Determine the (X, Y) coordinate at the center of the cell enclosing the given text.  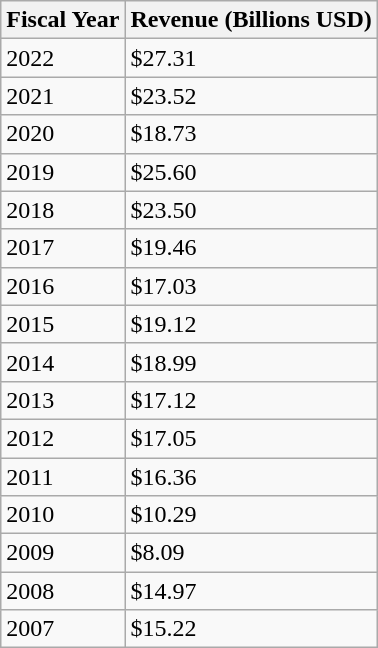
2007 (63, 629)
$19.12 (251, 324)
$18.99 (251, 362)
2010 (63, 515)
2011 (63, 477)
2013 (63, 400)
2018 (63, 210)
$23.52 (251, 96)
2019 (63, 172)
2017 (63, 248)
$10.29 (251, 515)
2021 (63, 96)
$25.60 (251, 172)
$27.31 (251, 58)
$17.05 (251, 438)
$17.12 (251, 400)
2014 (63, 362)
$17.03 (251, 286)
Revenue (Billions USD) (251, 20)
2022 (63, 58)
2009 (63, 553)
$16.36 (251, 477)
$15.22 (251, 629)
2020 (63, 134)
$19.46 (251, 248)
Fiscal Year (63, 20)
$23.50 (251, 210)
2016 (63, 286)
2008 (63, 591)
2015 (63, 324)
$18.73 (251, 134)
2012 (63, 438)
$8.09 (251, 553)
$14.97 (251, 591)
